Capture the cell that displays the provided text and extract its [x, y] central coordinate. 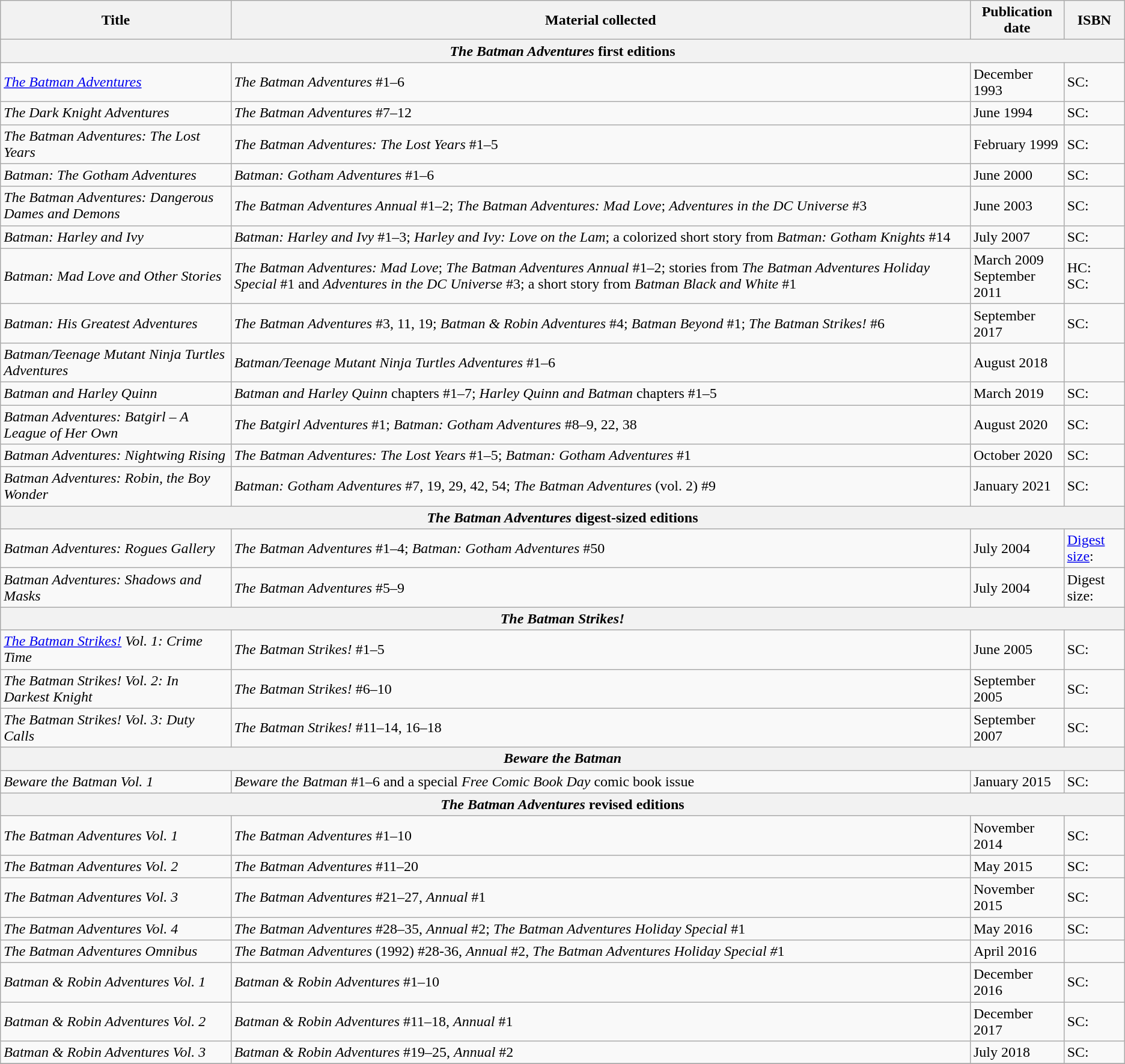
The Batman Adventures digest-sized editions [562, 518]
December 2017 [1017, 1022]
The Batman Adventures: Dangerous Dames and Demons [115, 206]
The Batman Strikes! [562, 619]
The Batman Adventures #1–4; Batman: Gotham Adventures #50 [600, 548]
The Batman Strikes! Vol. 3: Duty Calls [115, 727]
September 2005 [1017, 689]
ISBN [1094, 20]
September 2007 [1017, 727]
The Batman Adventures #5–9 [600, 588]
May 2015 [1017, 866]
The Batman Adventures Omnibus [115, 952]
Batman Adventures: Rogues Gallery [115, 548]
The Batman Adventures #21–27, Annual #1 [600, 897]
The Batman Adventures Vol. 1 [115, 836]
The Batman Adventures #28–35, Annual #2; The Batman Adventures Holiday Special #1 [600, 929]
Title [115, 20]
The Batman Strikes! #1–5 [600, 649]
Batman & Robin Adventures Vol. 1 [115, 982]
June 2005 [1017, 649]
The Batman Adventures: The Lost Years #1–5; Batman: Gotham Adventures #1 [600, 456]
Batman: Harley and Ivy [115, 237]
Batman & Robin Adventures #1–10 [600, 982]
March 2009September 2011 [1017, 276]
The Batman Adventures first editions [562, 51]
The Batman Adventures: The Lost Years [115, 144]
July 2018 [1017, 1053]
The Batgirl Adventures #1; Batman: Gotham Adventures #8–9, 22, 38 [600, 424]
The Batman Adventures revised editions [562, 804]
The Batman Adventures #1–6 [600, 82]
Beware the Batman Vol. 1 [115, 781]
The Batman Adventures [115, 82]
Batman/Teenage Mutant Ninja Turtles Adventures #1–6 [600, 362]
The Batman Adventures Vol. 2 [115, 866]
August 2018 [1017, 362]
Publication date [1017, 20]
The Batman Strikes! Vol. 1: Crime Time [115, 649]
September 2017 [1017, 323]
Batman & Robin Adventures #11–18, Annual #1 [600, 1022]
Batman: His Greatest Adventures [115, 323]
Beware the Batman #1–6 and a special Free Comic Book Day comic book issue [600, 781]
The Batman Adventures #3, 11, 19; Batman & Robin Adventures #4; Batman Beyond #1; The Batman Strikes! #6 [600, 323]
May 2016 [1017, 929]
The Batman Adventures Vol. 3 [115, 897]
The Batman Strikes! #11–14, 16–18 [600, 727]
Batman: Gotham Adventures #7, 19, 29, 42, 54; The Batman Adventures (vol. 2) #9 [600, 487]
The Batman Adventures #11–20 [600, 866]
Batman/Teenage Mutant Ninja Turtles Adventures [115, 362]
The Batman Adventures Annual #1–2; The Batman Adventures: Mad Love; Adventures in the DC Universe #3 [600, 206]
February 1999 [1017, 144]
December 2016 [1017, 982]
November 2014 [1017, 836]
Batman Adventures: Batgirl – A League of Her Own [115, 424]
November 2015 [1017, 897]
August 2020 [1017, 424]
July 2007 [1017, 237]
April 2016 [1017, 952]
December 1993 [1017, 82]
October 2020 [1017, 456]
Batman: Harley and Ivy #1–3; Harley and Ivy: Love on the Lam; a colorized short story from Batman: Gotham Knights #14 [600, 237]
The Dark Knight Adventures [115, 113]
January 2015 [1017, 781]
Batman & Robin Adventures #19–25, Annual #2 [600, 1053]
Batman Adventures: Nightwing Rising [115, 456]
Batman Adventures: Robin, the Boy Wonder [115, 487]
March 2019 [1017, 393]
January 2021 [1017, 487]
Batman: Gotham Adventures #1–6 [600, 175]
Batman Adventures: Shadows and Masks [115, 588]
Batman and Harley Quinn chapters #1–7; Harley Quinn and Batman chapters #1–5 [600, 393]
HC: SC: [1094, 276]
The Batman Strikes! #6–10 [600, 689]
Batman: Mad Love and Other Stories [115, 276]
Beware the Batman [562, 759]
The Batman Adventures #7–12 [600, 113]
June 2003 [1017, 206]
June 2000 [1017, 175]
The Batman Adventures #1–10 [600, 836]
The Batman Adventures (1992) #28-36, Annual #2, The Batman Adventures Holiday Special #1 [600, 952]
Batman & Robin Adventures Vol. 2 [115, 1022]
June 1994 [1017, 113]
Batman and Harley Quinn [115, 393]
Batman: The Gotham Adventures [115, 175]
Batman & Robin Adventures Vol. 3 [115, 1053]
The Batman Adventures: The Lost Years #1–5 [600, 144]
Material collected [600, 20]
The Batman Strikes! Vol. 2: In Darkest Knight [115, 689]
The Batman Adventures Vol. 4 [115, 929]
